Find where the given text appears and provide that cell's center as (x, y) coordinate. 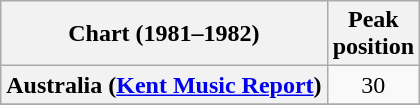
Peakposition (373, 34)
Chart (1981–1982) (164, 34)
30 (373, 85)
Australia (Kent Music Report) (164, 85)
